Output the [X, Y] coordinate of the center of the cell containing the given text.  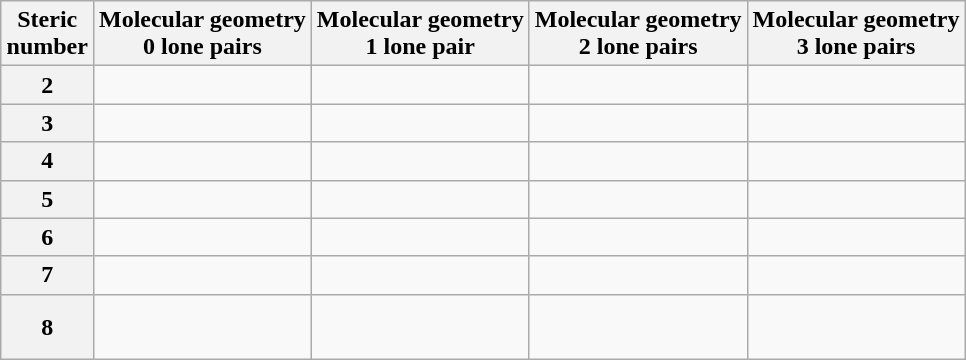
Molecular geometry 1 lone pair [420, 34]
7 [47, 275]
2 [47, 85]
5 [47, 199]
Molecular geometry 2 lone pairs [638, 34]
3 [47, 123]
Molecular geometry 0 lone pairs [202, 34]
Steric number [47, 34]
Molecular geometry 3 lone pairs [856, 34]
4 [47, 161]
6 [47, 237]
8 [47, 326]
